Find where the given text appears and provide that cell's center as (x, y) coordinate. 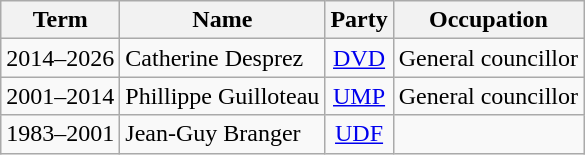
2001–2014 (60, 96)
Catherine Desprez (222, 58)
Name (222, 20)
UDF (359, 134)
Term (60, 20)
Jean-Guy Branger (222, 134)
2014–2026 (60, 58)
DVD (359, 58)
Party (359, 20)
UMP (359, 96)
Occupation (488, 20)
1983–2001 (60, 134)
Phillippe Guilloteau (222, 96)
